Find where the given text appears and provide that cell's center as (x, y) coordinate. 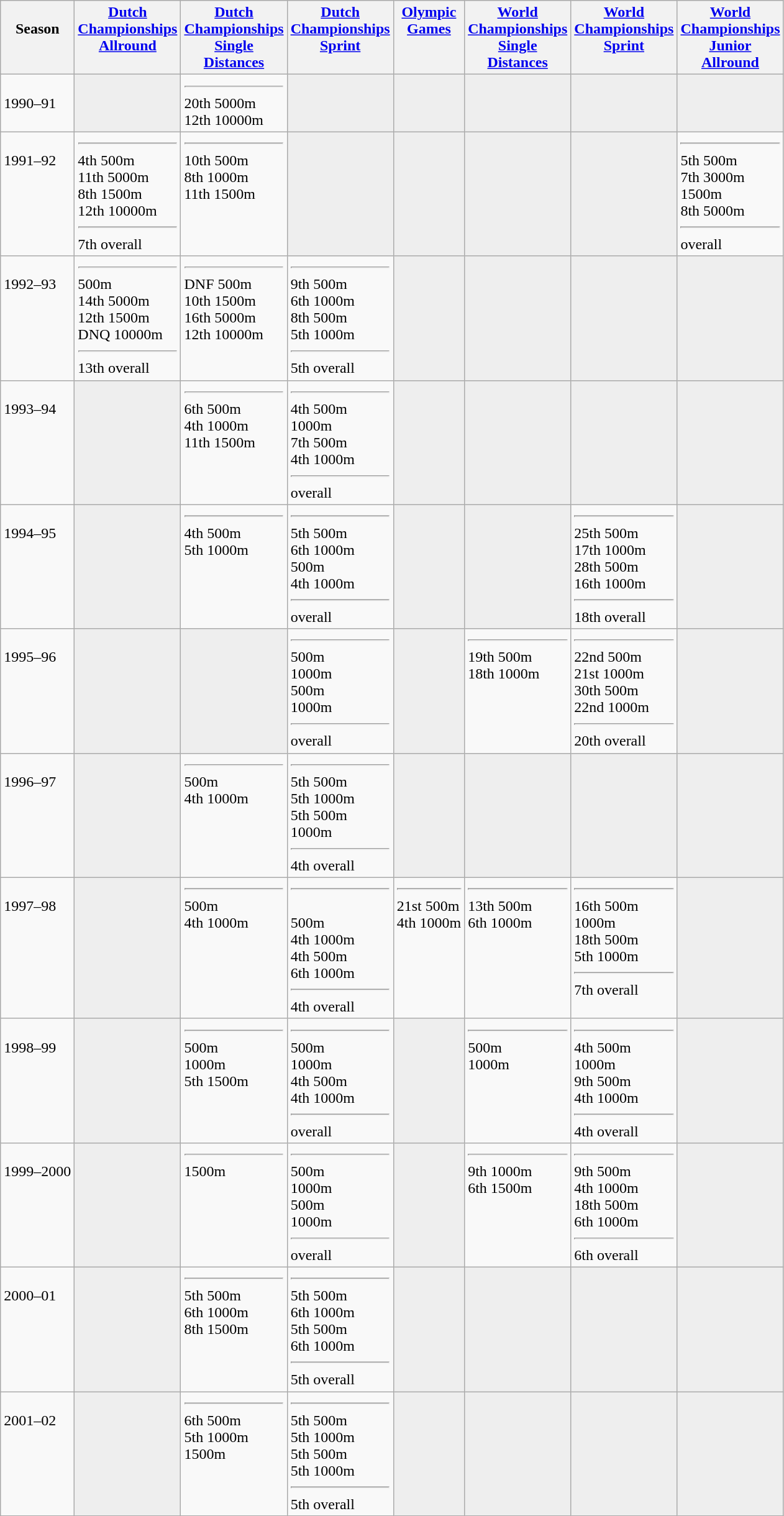
1992–93 (37, 318)
4th 500m 5th 1000m (234, 567)
Season (37, 37)
2001–02 (37, 1454)
6th 500m 4th 1000m 11th 1500m (234, 442)
22nd 500m 21st 1000m 30th 500m 22nd 1000m 20th overall (624, 691)
5th 500m 5th 1000m 5th 500m 1000m 4th overall (340, 815)
5th 500m 7th 3000m 1500m 8th 5000m overall (731, 194)
13th 500m 6th 1000m (518, 948)
1999–2000 (37, 1205)
1996–97 (37, 815)
2000–01 (37, 1329)
1500m (234, 1205)
25th 500m 17th 1000m 28th 500m 16th 1000m 18th overall (624, 567)
500m 1000m 5th 1500m (234, 1080)
9th 500m 6th 1000m 8th 500m 5th 1000m 5th overall (340, 318)
1997–98 (37, 948)
4th 500m 1000m 9th 500m 4th 1000m 4th overall (624, 1080)
4th 500m 11th 5000m 8th 1500m 12th 10000m 7th overall (128, 194)
16th 500m 1000m 18th 500m 5th 1000m 7th overall (624, 948)
500m 1000m 4th 500m 4th 1000m overall (340, 1080)
10th 500m 8th 1000m 11th 1500m (234, 194)
9th 1000m 6th 1500m (518, 1205)
1994–95 (37, 567)
500m 14th 5000m 12th 1500m DNQ 10000m 13th overall (128, 318)
21st 500m 4th 1000m (429, 948)
5th 500m 6th 1000m 500m 4th 1000m overall (340, 567)
1991–92 (37, 194)
1995–96 (37, 691)
Dutch Championships Sprint (340, 37)
19th 500m 18th 1000m (518, 691)
Olympic Games (429, 37)
500m 4th 1000m 4th 500m 6th 1000m 4th overall (340, 948)
World Championships Single Distances (518, 37)
5th 500m 5th 1000m 5th 500m 5th 1000m 5th overall (340, 1454)
1993–94 (37, 442)
Dutch Championships Allround (128, 37)
6th 500m 5th 1000m 1500m (234, 1454)
20th 5000m 12th 10000m (234, 103)
4th 500m 1000m 7th 500m 4th 1000m overall (340, 442)
500m 1000m (518, 1080)
5th 500m 6th 1000m 5th 500m 6th 1000m 5th overall (340, 1329)
Dutch Championships Single Distances (234, 37)
1990–91 (37, 103)
5th 500m 6th 1000m 8th 1500m (234, 1329)
DNF 500m 10th 1500m 16th 5000m 12th 10000m (234, 318)
World Championships Sprint (624, 37)
9th 500m 4th 1000m 18th 500m 6th 1000m 6th overall (624, 1205)
1998–99 (37, 1080)
World Championships Junior Allround (731, 37)
